Locate the cell with the specified text and output its [X, Y] center coordinate. 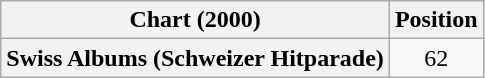
Chart (2000) [196, 20]
Swiss Albums (Schweizer Hitparade) [196, 58]
62 [436, 58]
Position [436, 20]
